Provide the (X, Y) coordinate of the cell's center where the given text is located.  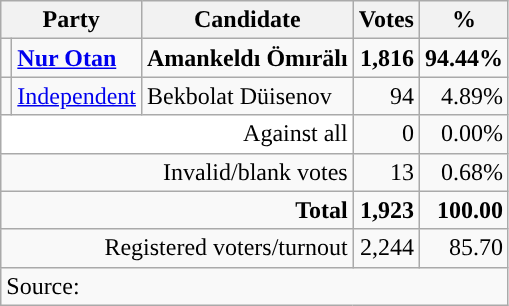
13 (386, 172)
Candidate (247, 20)
0.68% (464, 172)
0.00% (464, 134)
Against all (177, 134)
Party (72, 20)
94 (386, 96)
Votes (386, 20)
Source: (255, 286)
% (464, 20)
2,244 (386, 248)
Amankeldı Ömırälı (247, 58)
Independent (77, 96)
Registered voters/turnout (177, 248)
1,816 (386, 58)
Nur Otan (77, 58)
Invalid/blank votes (177, 172)
94.44% (464, 58)
4.89% (464, 96)
100.00 (464, 210)
Total (177, 210)
85.70 (464, 248)
1,923 (386, 210)
0 (386, 134)
Bekbolat Düisenov (247, 96)
